Detect which cell encompasses the target text, then output its (X, Y) center coordinate. 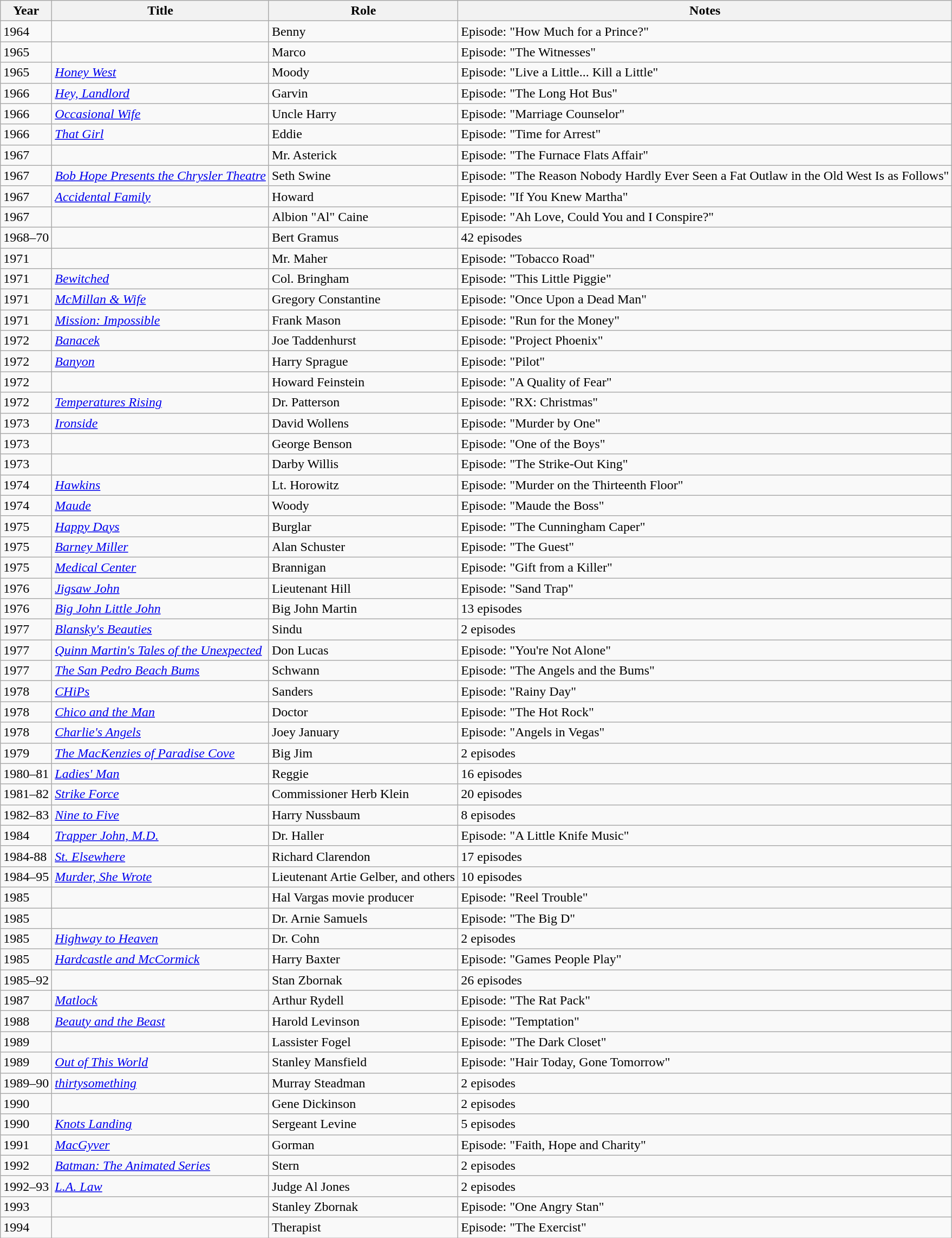
Trapper John, M.D. (160, 835)
Harold Levinson (363, 1021)
Episode: "Rainy Day" (705, 691)
Dr. Haller (363, 835)
Ladies' Man (160, 774)
Occasional Wife (160, 114)
1991 (26, 1145)
1968–70 (26, 237)
Episode: "RX: Christmas" (705, 403)
Dr. Patterson (363, 403)
Episode: "The Long Hot Bus" (705, 93)
Temperatures Rising (160, 403)
CHiPs (160, 691)
Year (26, 11)
Title (160, 11)
Sergeant Levine (363, 1124)
Therapist (363, 1227)
20 episodes (705, 794)
Episode: "Live a Little... Kill a Little" (705, 73)
Episode: "The Guest" (705, 547)
Stanley Zbornak (363, 1207)
Gregory Constantine (363, 300)
10 episodes (705, 877)
Stern (363, 1165)
Quinn Martin's Tales of the Unexpected (160, 650)
Episode: "You're Not Alone" (705, 650)
Moody (363, 73)
Commissioner Herb Klein (363, 794)
Medical Center (160, 567)
1981–82 (26, 794)
Bert Gramus (363, 237)
Episode: "Games People Play" (705, 960)
Episode: "The Big D" (705, 918)
1984–95 (26, 877)
MacGyver (160, 1145)
Howard Feinstein (363, 382)
Col. Bringham (363, 279)
Mr. Maher (363, 258)
Harry Sprague (363, 361)
1988 (26, 1021)
Honey West (160, 73)
George Benson (363, 444)
Richard Clarendon (363, 856)
Episode: "Run for the Money" (705, 320)
Big John Martin (363, 609)
Knots Landing (160, 1124)
Marco (363, 52)
Episode: "Project Phoenix" (705, 341)
Matlock (160, 1001)
Banacek (160, 341)
Episode: "If You Knew Martha" (705, 196)
Happy Days (160, 526)
Hardcastle and McCormick (160, 960)
Uncle Harry (363, 114)
Sanders (363, 691)
Episode: "Temptation" (705, 1021)
Reggie (363, 774)
Banyon (160, 361)
Gorman (363, 1145)
Strike Force (160, 794)
Murray Steadman (363, 1083)
Episode: "The Reason Nobody Hardly Ever Seen a Fat Outlaw in the Old West Is as Follows" (705, 176)
Episode: "Marriage Counselor" (705, 114)
That Girl (160, 134)
Jigsaw John (160, 588)
Ironside (160, 423)
Episode: "The Angels and the Bums" (705, 671)
Episode: "Tobacco Road" (705, 258)
1980–81 (26, 774)
Episode: "A Quality of Fear" (705, 382)
Episode: "Time for Arrest" (705, 134)
16 episodes (705, 774)
Batman: The Animated Series (160, 1165)
Nine to Five (160, 815)
L.A. Law (160, 1186)
Mission: Impossible (160, 320)
8 episodes (705, 815)
13 episodes (705, 609)
Maude (160, 505)
Lassister Fogel (363, 1042)
Episode: "Sand Trap" (705, 588)
Episode: "Maude the Boss" (705, 505)
Episode: "Reel Trouble" (705, 897)
Episode: "The Dark Closet" (705, 1042)
1987 (26, 1001)
1992–93 (26, 1186)
Episode: "The Strike-Out King" (705, 464)
Woody (363, 505)
Episode: "Angels in Vegas" (705, 733)
Mr. Asterick (363, 155)
Darby Willis (363, 464)
Sindu (363, 630)
1989–90 (26, 1083)
Arthur Rydell (363, 1001)
thirtysomething (160, 1083)
Bob Hope Presents the Chrysler Theatre (160, 176)
Episode: "The Witnesses" (705, 52)
1994 (26, 1227)
Episode: "The Cunningham Caper" (705, 526)
Episode: "Ah Love, Could You and I Conspire?" (705, 217)
5 episodes (705, 1124)
Stan Zbornak (363, 980)
Howard (363, 196)
Murder, She Wrote (160, 877)
Alan Schuster (363, 547)
1985–92 (26, 980)
Garvin (363, 93)
Episode: "The Furnace Flats Affair" (705, 155)
Harry Nussbaum (363, 815)
1982–83 (26, 815)
Episode: "This Little Piggie" (705, 279)
Episode: "Hair Today, Gone Tomorrow" (705, 1062)
Accidental Family (160, 196)
Episode: "Faith, Hope and Charity" (705, 1145)
Harry Baxter (363, 960)
Joe Taddenhurst (363, 341)
Judge Al Jones (363, 1186)
Dr. Arnie Samuels (363, 918)
Episode: "One Angry Stan" (705, 1207)
Joey January (363, 733)
Highway to Heaven (160, 939)
Charlie's Angels (160, 733)
1992 (26, 1165)
Episode: "Murder on the Thirteenth Floor" (705, 485)
Burglar (363, 526)
1984-88 (26, 856)
Beauty and the Beast (160, 1021)
17 episodes (705, 856)
Role (363, 11)
Hawkins (160, 485)
Bewitched (160, 279)
The MacKenzies of Paradise Cove (160, 753)
1993 (26, 1207)
Don Lucas (363, 650)
Dr. Cohn (363, 939)
Gene Dickinson (363, 1104)
Hey, Landlord (160, 93)
1979 (26, 753)
McMillan & Wife (160, 300)
Episode: "The Rat Pack" (705, 1001)
Notes (705, 11)
Eddie (363, 134)
Barney Miller (160, 547)
Episode: "How Much for a Prince?" (705, 31)
Brannigan (363, 567)
Episode: "Gift from a Killer" (705, 567)
Hal Vargas movie producer (363, 897)
Seth Swine (363, 176)
Albion "Al" Caine (363, 217)
Episode: "One of the Boys" (705, 444)
Episode: "A Little Knife Music" (705, 835)
1964 (26, 31)
Doctor (363, 712)
1984 (26, 835)
42 episodes (705, 237)
Frank Mason (363, 320)
St. Elsewhere (160, 856)
Lieutenant Artie Gelber, and others (363, 877)
Big Jim (363, 753)
Episode: "Once Upon a Dead Man" (705, 300)
Benny (363, 31)
Stanley Mansfield (363, 1062)
Chico and the Man (160, 712)
Big John Little John (160, 609)
Episode: "Pilot" (705, 361)
Lieutenant Hill (363, 588)
Episode: "Murder by One" (705, 423)
Episode: "The Exercist" (705, 1227)
Episode: "The Hot Rock" (705, 712)
Lt. Horowitz (363, 485)
Schwann (363, 671)
Out of This World (160, 1062)
David Wollens (363, 423)
Blansky's Beauties (160, 630)
The San Pedro Beach Bums (160, 671)
26 episodes (705, 980)
